Provide the [x, y] coordinate of the cell's center where the given text is located.  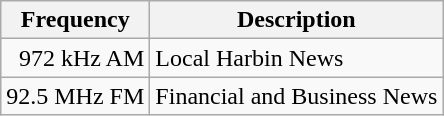
972 kHz AM [76, 58]
Financial and Business News [296, 96]
Local Harbin News [296, 58]
Description [296, 20]
Frequency [76, 20]
92.5 MHz FM [76, 96]
